Extract the (x, y) coordinate from the center of the cell holding the provided text.  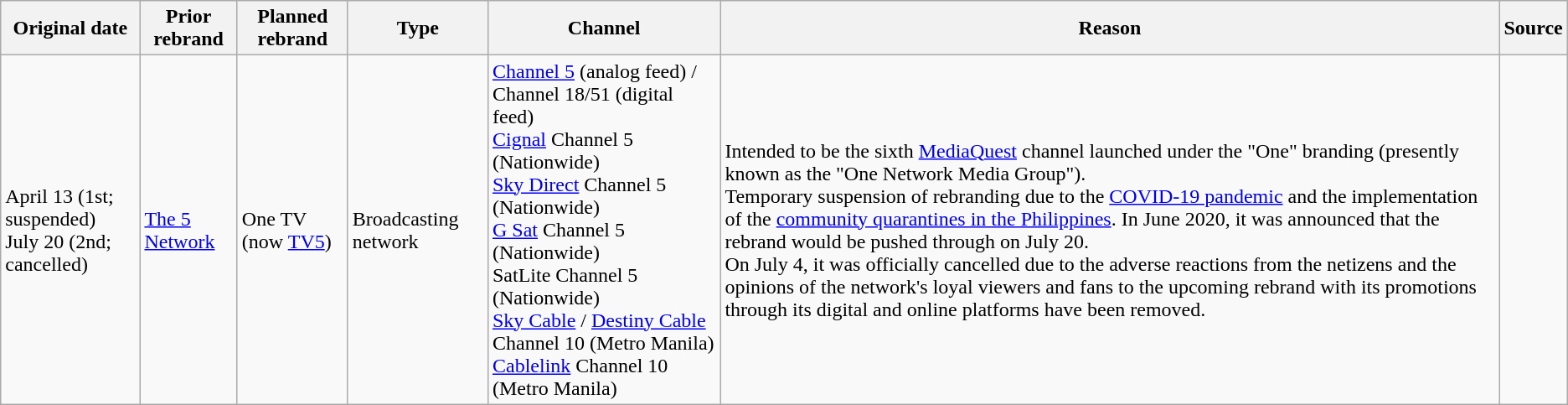
Broadcasting network (417, 230)
Original date (70, 29)
April 13 (1st; suspended)July 20 (2nd; cancelled) (70, 230)
Prior rebrand (188, 29)
Planned rebrand (292, 29)
The 5 Network (188, 230)
Channel (603, 29)
Source (1533, 29)
One TV (now TV5) (292, 230)
Type (417, 29)
Reason (1110, 29)
